Pinpoint the cell where the given text exists, returning its (X, Y) midpoint coordinate. 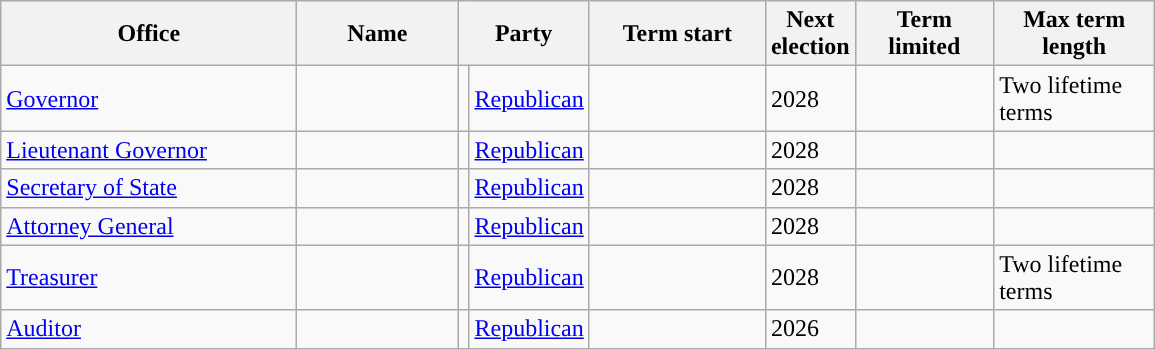
Party (524, 34)
Term limited (924, 34)
Term start (677, 34)
Max term length (1074, 34)
Next election (810, 34)
Attorney General (149, 226)
Name (378, 34)
Treasurer (149, 278)
Office (149, 34)
Governor (149, 98)
Secretary of State (149, 188)
Lieutenant Governor (149, 150)
Auditor (149, 329)
2026 (810, 329)
